Detect which cell encompasses the target text, then output its [X, Y] center coordinate. 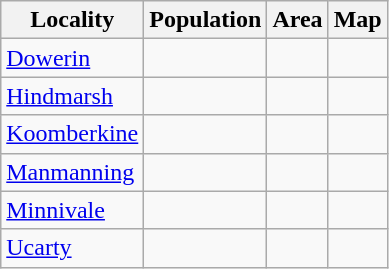
Population [206, 20]
Koomberkine [72, 134]
Map [358, 20]
Locality [72, 20]
Hindmarsh [72, 96]
Minnivale [72, 210]
Area [298, 20]
Ucarty [72, 248]
Dowerin [72, 58]
Manmanning [72, 172]
